Capture the cell that displays the provided text and extract its (X, Y) central coordinate. 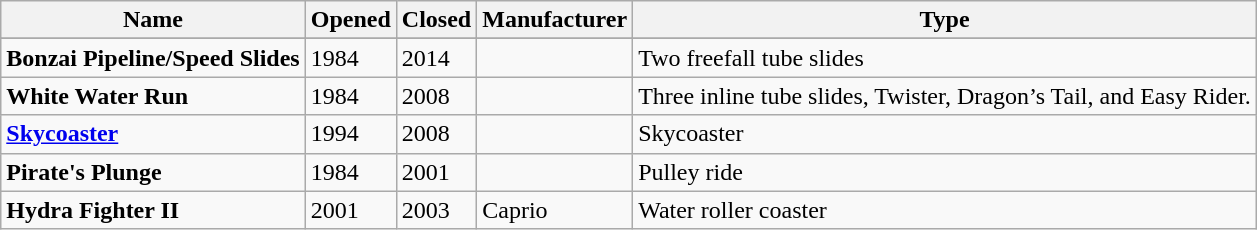
Manufacturer (555, 20)
Name (153, 20)
Type (945, 20)
Pulley ride (945, 172)
Three inline tube slides, Twister, Dragon’s Tail, and Easy Rider. (945, 96)
Pirate's Plunge (153, 172)
Opened (350, 20)
Bonzai Pipeline/Speed Slides (153, 58)
Water roller coaster (945, 210)
2003 (436, 210)
2014 (436, 58)
Two freefall tube slides (945, 58)
White Water Run (153, 96)
Caprio (555, 210)
1994 (350, 134)
Closed (436, 20)
Hydra Fighter II (153, 210)
